Output the [X, Y] coordinate of the center of the cell containing the given text.  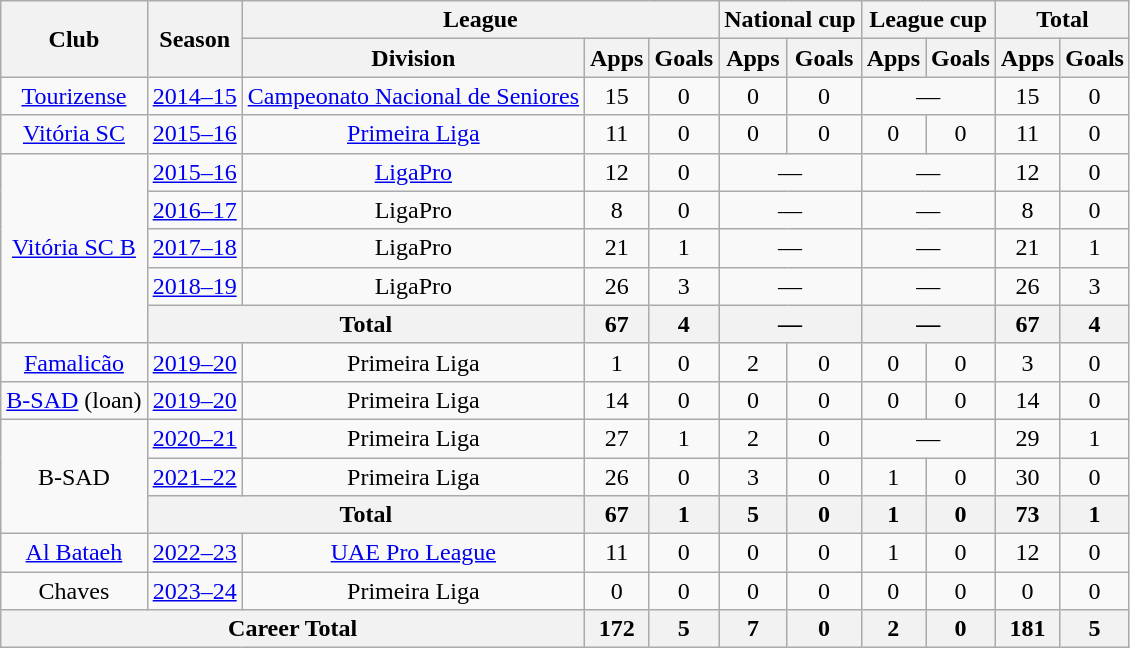
2021–22 [194, 477]
172 [617, 629]
181 [1027, 629]
Famalicão [74, 362]
2014–15 [194, 96]
2016–17 [194, 210]
Al Bataeh [74, 553]
73 [1027, 515]
2023–24 [194, 591]
Club [74, 39]
7 [753, 629]
League cup [928, 20]
UAE Pro League [413, 553]
2020–21 [194, 438]
Vitória SC B [74, 248]
Campeonato Nacional de Seniores [413, 96]
Vitória SC [74, 134]
29 [1027, 438]
2017–18 [194, 248]
Career Total [293, 629]
National cup [790, 20]
27 [617, 438]
Season [194, 39]
B-SAD [74, 476]
2018–19 [194, 286]
Division [413, 58]
Chaves [74, 591]
B-SAD (loan) [74, 400]
Tourizense [74, 96]
League [480, 20]
30 [1027, 477]
2022–23 [194, 553]
